Determine the (X, Y) coordinate at the center of the cell enclosing the given text.  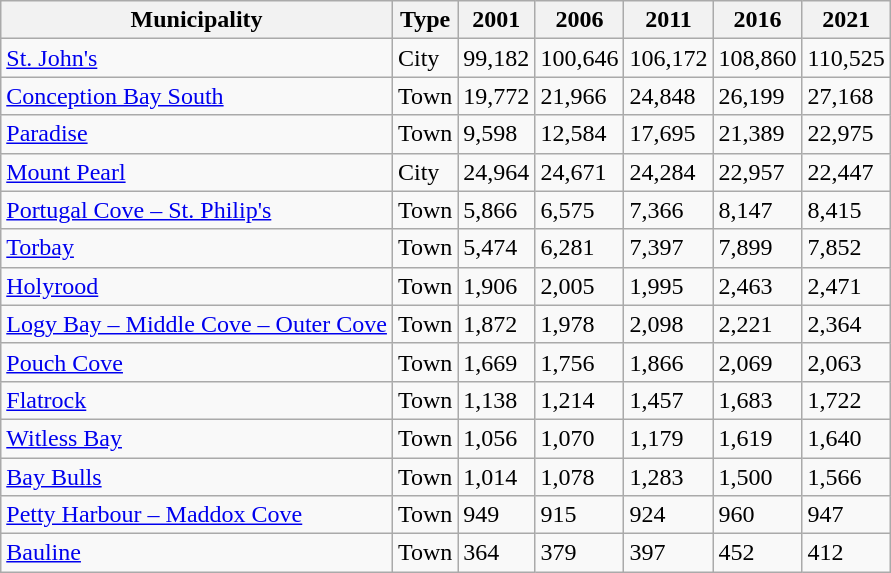
8,147 (758, 210)
Bay Bulls (197, 477)
2,098 (668, 324)
915 (580, 515)
2,221 (758, 324)
St. John's (197, 58)
1,669 (496, 362)
1,722 (846, 400)
Mount Pearl (197, 172)
379 (580, 553)
9,598 (496, 134)
Portugal Cove – St. Philip's (197, 210)
1,457 (668, 400)
1,906 (496, 286)
22,447 (846, 172)
2016 (758, 20)
1,078 (580, 477)
2021 (846, 20)
2,005 (580, 286)
Bauline (197, 553)
2,471 (846, 286)
1,014 (496, 477)
8,415 (846, 210)
960 (758, 515)
364 (496, 553)
924 (668, 515)
1,683 (758, 400)
1,866 (668, 362)
24,671 (580, 172)
26,199 (758, 96)
1,500 (758, 477)
Pouch Cove (197, 362)
108,860 (758, 58)
Petty Harbour – Maddox Cove (197, 515)
947 (846, 515)
22,957 (758, 172)
2011 (668, 20)
24,848 (668, 96)
24,964 (496, 172)
21,389 (758, 134)
19,772 (496, 96)
1,566 (846, 477)
100,646 (580, 58)
1,138 (496, 400)
397 (668, 553)
1,070 (580, 438)
106,172 (668, 58)
17,695 (668, 134)
949 (496, 515)
6,575 (580, 210)
24,284 (668, 172)
1,756 (580, 362)
2,063 (846, 362)
1,640 (846, 438)
1,995 (668, 286)
Municipality (197, 20)
110,525 (846, 58)
1,214 (580, 400)
Flatrock (197, 400)
2,069 (758, 362)
2006 (580, 20)
452 (758, 553)
1,872 (496, 324)
27,168 (846, 96)
Torbay (197, 248)
5,474 (496, 248)
Holyrood (197, 286)
Logy Bay – Middle Cove – Outer Cove (197, 324)
1,179 (668, 438)
7,366 (668, 210)
1,056 (496, 438)
Witless Bay (197, 438)
1,978 (580, 324)
Conception Bay South (197, 96)
Type (424, 20)
2001 (496, 20)
412 (846, 553)
7,397 (668, 248)
2,364 (846, 324)
22,975 (846, 134)
Paradise (197, 134)
1,283 (668, 477)
5,866 (496, 210)
12,584 (580, 134)
7,852 (846, 248)
7,899 (758, 248)
99,182 (496, 58)
6,281 (580, 248)
21,966 (580, 96)
1,619 (758, 438)
2,463 (758, 286)
